Capture the cell that displays the provided text and extract its [x, y] central coordinate. 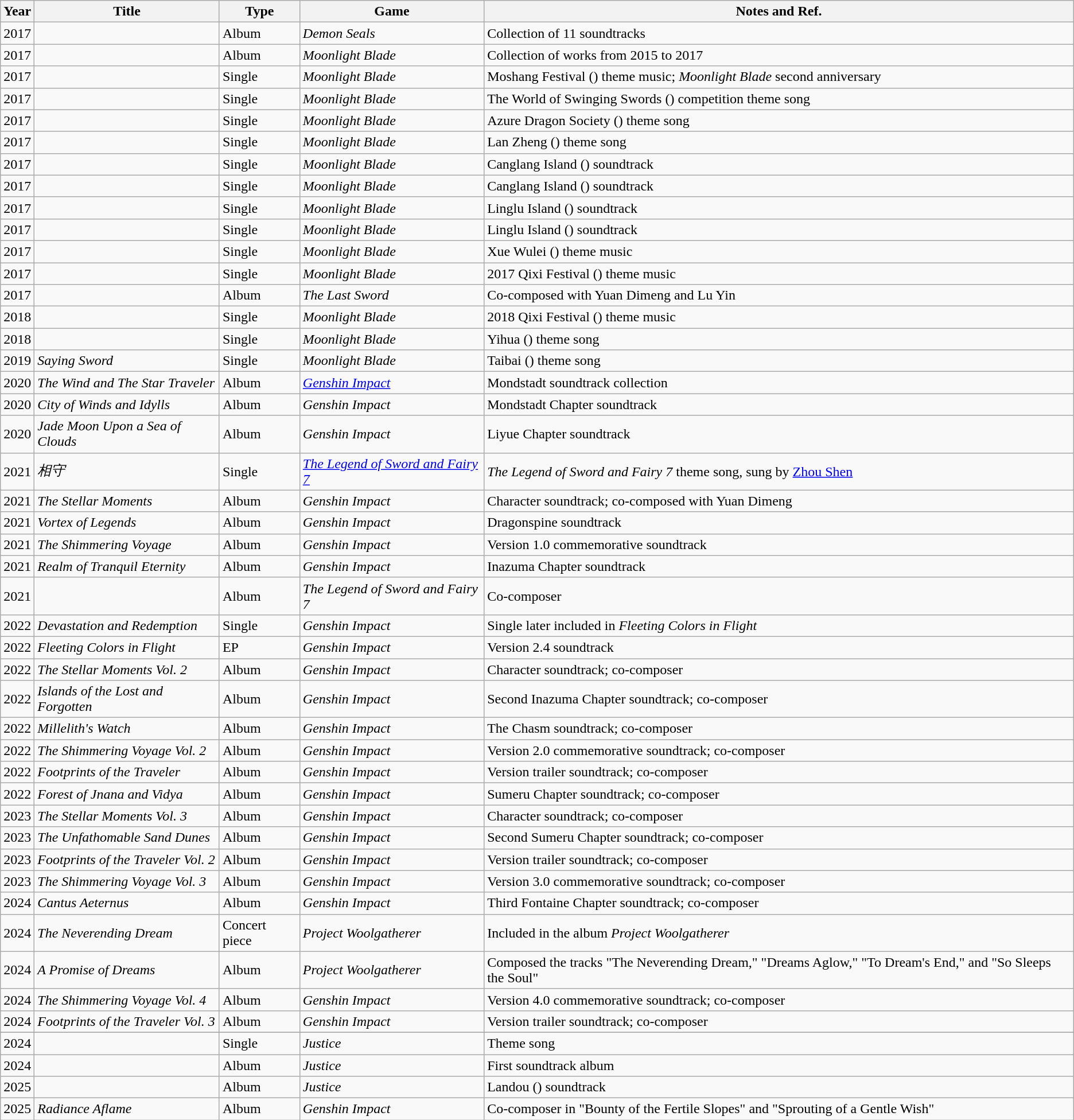
Liyue Chapter soundtrack [779, 434]
Cantus Aeternus [127, 903]
Dragonspine soundtrack [779, 523]
The Stellar Moments [127, 501]
Footprints of the Traveler [127, 772]
Title [127, 11]
Fleeting Colors in Flight [127, 647]
Version 3.0 commemorative soundtrack; co-composer [779, 881]
The Wind and The Star Traveler [127, 383]
City of Winds and Idylls [127, 405]
A Promise of Dreams [127, 970]
Version 2.0 commemorative soundtrack; co-composer [779, 750]
The Shimmering Voyage Vol. 3 [127, 881]
The Shimmering Voyage Vol. 4 [127, 1000]
Composed the tracks "The Neverending Dream," "Dreams Aglow," "To Dream's End," and "So Sleeps the Soul" [779, 970]
Demon Seals [391, 33]
The Last Sword [391, 295]
2018 Qixi Festival () theme music [779, 317]
The Shimmering Voyage [127, 545]
First soundtrack album [779, 1065]
Character soundtrack; co-composed with Yuan Dimeng [779, 501]
Version 4.0 commemorative soundtrack; co-composer [779, 1000]
Second Sumeru Chapter soundtrack; co-composer [779, 838]
Radiance Aflame [127, 1109]
Inazuma Chapter soundtrack [779, 566]
相守 [127, 472]
Jade Moon Upon a Sea of Clouds [127, 434]
Included in the album Project Woolgatherer [779, 933]
Azure Dragon Society () theme song [779, 120]
Millelith's Watch [127, 729]
Sumeru Chapter soundtrack; co-composer [779, 794]
Third Fontaine Chapter soundtrack; co-composer [779, 903]
Mondstadt soundtrack collection [779, 383]
Mondstadt Chapter soundtrack [779, 405]
Year [17, 11]
Footprints of the Traveler Vol. 2 [127, 860]
The World of Swinging Swords () competition theme song [779, 99]
Version 2.4 soundtrack [779, 647]
Saying Sword [127, 361]
Version 1.0 commemorative soundtrack [779, 545]
Islands of the Lost and Forgotten [127, 699]
Co-composer in "Bounty of the Fertile Slopes" and "Sprouting of a Gentle Wish" [779, 1109]
Theme song [779, 1043]
Xue Wulei () theme music [779, 251]
The Unfathomable Sand Dunes [127, 838]
Co-composer [779, 596]
The Legend of Sword and Fairy 7 theme song, sung by Zhou Shen [779, 472]
Landou () soundtrack [779, 1087]
Concert piece [259, 933]
2017 Qixi Festival () theme music [779, 274]
Notes and Ref. [779, 11]
Forest of Jnana and Vidya [127, 794]
Type [259, 11]
Second Inazuma Chapter soundtrack; co-composer [779, 699]
The Chasm soundtrack; co-composer [779, 729]
Single later included in Fleeting Colors in Flight [779, 625]
Game [391, 11]
Devastation and Redemption [127, 625]
Vortex of Legends [127, 523]
Collection of 11 soundtracks [779, 33]
The Neverending Dream [127, 933]
Taibai () theme song [779, 361]
Footprints of the Traveler Vol. 3 [127, 1021]
Realm of Tranquil Eternity [127, 566]
Collection of works from 2015 to 2017 [779, 55]
Moshang Festival () theme music; Moonlight Blade second anniversary [779, 77]
Lan Zheng () theme song [779, 142]
Yihua () theme song [779, 339]
EP [259, 647]
The Shimmering Voyage Vol. 2 [127, 750]
The Stellar Moments Vol. 3 [127, 816]
2019 [17, 361]
Co-composed with Yuan Dimeng and Lu Yin [779, 295]
The Stellar Moments Vol. 2 [127, 670]
